Extract the [x, y] coordinate from the center of the cell holding the provided text.  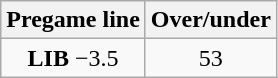
Pregame line [74, 20]
53 [210, 58]
Over/under [210, 20]
LIB −3.5 [74, 58]
